From the cell containing the given text, extract its center point as (X, Y) coordinate. 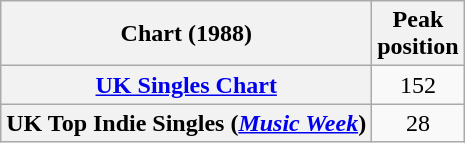
Chart (1988) (186, 34)
152 (418, 85)
UK Top Indie Singles (Music Week) (186, 123)
28 (418, 123)
Peakposition (418, 34)
UK Singles Chart (186, 85)
